Search for the cell housing the specified text and yield its (X, Y) center coordinate. 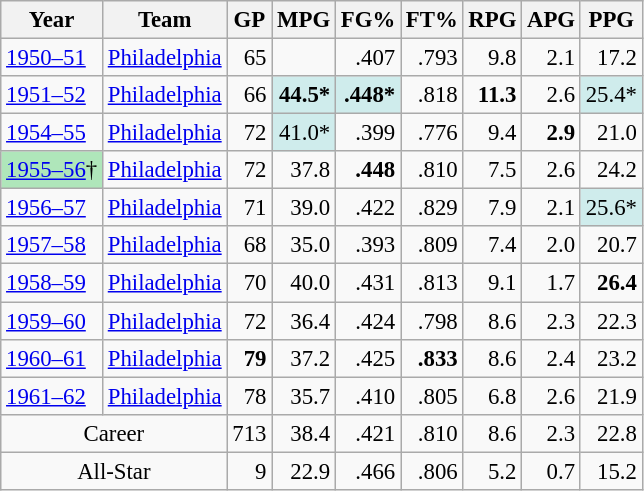
21.0 (611, 133)
23.2 (611, 358)
35.7 (304, 396)
RPG (492, 20)
.829 (432, 208)
.407 (368, 58)
All-Star (114, 471)
65 (250, 58)
.399 (368, 133)
2.0 (552, 245)
.798 (432, 321)
1955–56† (52, 170)
FT% (432, 20)
68 (250, 245)
35.0 (304, 245)
.776 (432, 133)
.466 (368, 471)
1958–59 (52, 283)
39.0 (304, 208)
7.5 (492, 170)
.431 (368, 283)
1959–60 (52, 321)
.818 (432, 95)
17.2 (611, 58)
1954–55 (52, 133)
2.4 (552, 358)
6.8 (492, 396)
71 (250, 208)
25.6* (611, 208)
.448* (368, 95)
.424 (368, 321)
.805 (432, 396)
21.9 (611, 396)
.833 (432, 358)
70 (250, 283)
GP (250, 20)
MPG (304, 20)
.393 (368, 245)
40.0 (304, 283)
.421 (368, 433)
66 (250, 95)
.793 (432, 58)
.813 (432, 283)
1960–61 (52, 358)
22.8 (611, 433)
5.2 (492, 471)
41.0* (304, 133)
36.4 (304, 321)
9 (250, 471)
0.7 (552, 471)
9.1 (492, 283)
44.5* (304, 95)
1950–51 (52, 58)
PPG (611, 20)
25.4* (611, 95)
26.4 (611, 283)
9.4 (492, 133)
Career (114, 433)
1961–62 (52, 396)
2.9 (552, 133)
1951–52 (52, 95)
APG (552, 20)
.448 (368, 170)
79 (250, 358)
.806 (432, 471)
FG% (368, 20)
20.7 (611, 245)
7.9 (492, 208)
.410 (368, 396)
22.9 (304, 471)
78 (250, 396)
713 (250, 433)
1957–58 (52, 245)
37.2 (304, 358)
1.7 (552, 283)
.422 (368, 208)
.809 (432, 245)
11.3 (492, 95)
1956–57 (52, 208)
22.3 (611, 321)
24.2 (611, 170)
7.4 (492, 245)
9.8 (492, 58)
Year (52, 20)
.425 (368, 358)
Team (164, 20)
38.4 (304, 433)
37.8 (304, 170)
15.2 (611, 471)
